Extract the (X, Y) coordinate from the center of the cell holding the provided text.  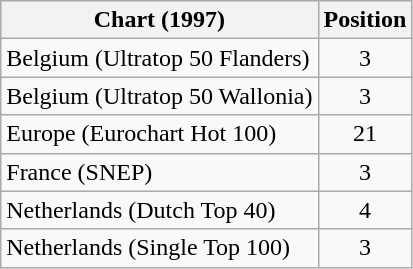
21 (365, 134)
Netherlands (Dutch Top 40) (160, 210)
Europe (Eurochart Hot 100) (160, 134)
Position (365, 20)
Belgium (Ultratop 50 Flanders) (160, 58)
Chart (1997) (160, 20)
France (SNEP) (160, 172)
Belgium (Ultratop 50 Wallonia) (160, 96)
Netherlands (Single Top 100) (160, 248)
4 (365, 210)
